From the cell containing the given text, extract its center point as (x, y) coordinate. 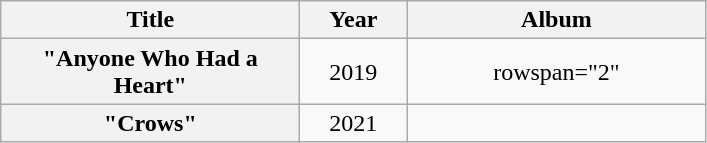
Album (556, 20)
"Crows" (150, 123)
"Anyone Who Had a Heart" (150, 72)
rowspan="2" (556, 72)
2019 (354, 72)
Year (354, 20)
2021 (354, 123)
Title (150, 20)
